Determine the [x, y] coordinate at the center of the cell enclosing the given text.  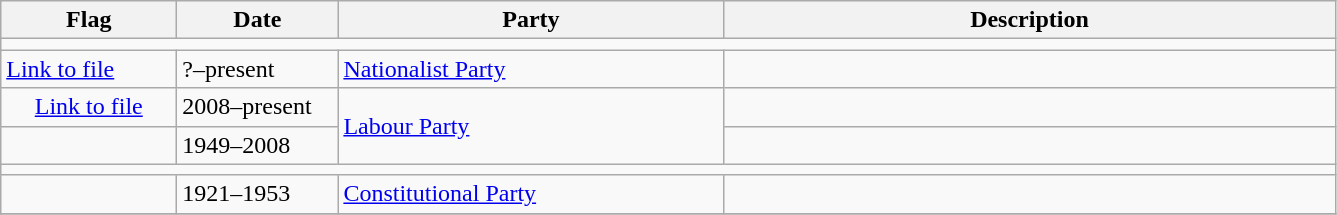
1949–2008 [258, 145]
2008–present [258, 107]
Date [258, 20]
Description [1030, 20]
?–present [258, 69]
Party [531, 20]
1921–1953 [258, 194]
Flag [89, 20]
Labour Party [531, 126]
Constitutional Party [531, 194]
Nationalist Party [531, 69]
